Output the (x, y) coordinate of the center of the cell containing the given text.  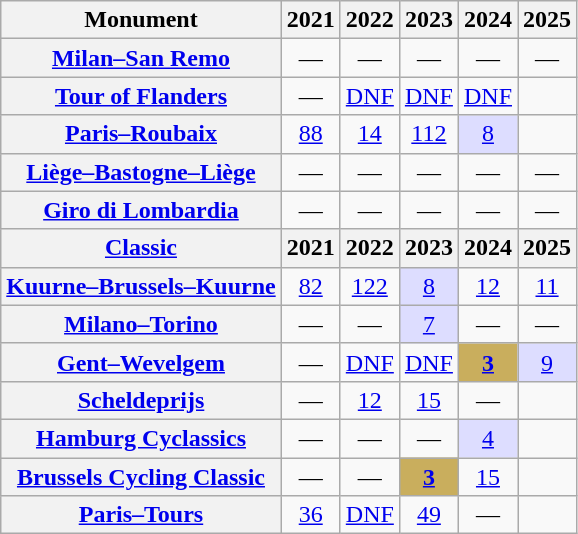
9 (548, 362)
Brussels Cycling Classic (141, 477)
Kuurne–Brussels–Kuurne (141, 286)
Liège–Bastogne–Liège (141, 172)
Monument (141, 20)
88 (310, 134)
Tour of Flanders (141, 96)
36 (310, 515)
14 (370, 134)
7 (428, 324)
49 (428, 515)
112 (428, 134)
Paris–Roubaix (141, 134)
Milano–Torino (141, 324)
122 (370, 286)
Classic (141, 248)
4 (488, 438)
Paris–Tours (141, 515)
Scheldeprijs (141, 400)
82 (310, 286)
11 (548, 286)
Giro di Lombardia (141, 210)
Gent–Wevelgem (141, 362)
Hamburg Cyclassics (141, 438)
Milan–San Remo (141, 58)
